Search for the cell housing the specified text and yield its [X, Y] center coordinate. 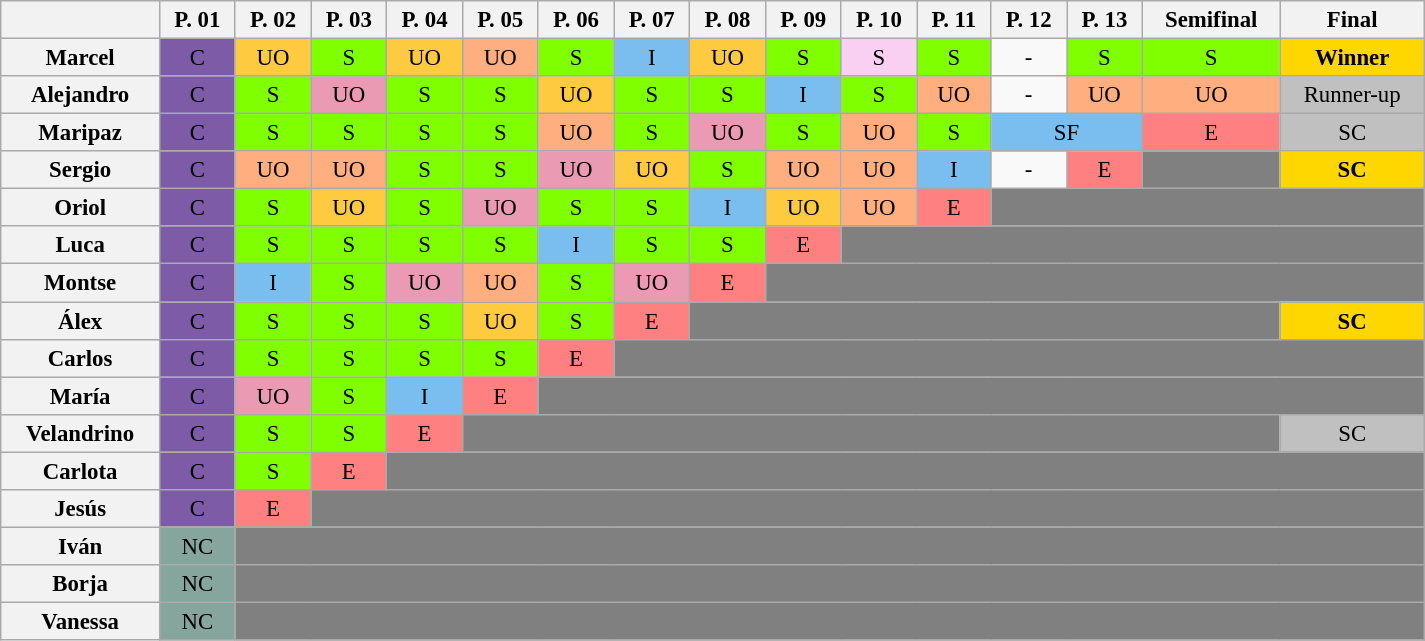
Jesús [80, 509]
P. 10 [879, 20]
P. 11 [954, 20]
Oriol [80, 208]
Alejandro [80, 95]
Álex [80, 321]
SF [1066, 133]
Carlos [80, 358]
P. 07 [652, 20]
Winner [1352, 58]
P. 01 [197, 20]
Iván [80, 546]
Sergio [80, 170]
Runner-up [1352, 95]
P. 06 [576, 20]
P. 09 [803, 20]
P. 05 [500, 20]
Borja [80, 584]
P. 13 [1105, 20]
Marcel [80, 58]
Final [1352, 20]
Luca [80, 245]
P. 03 [349, 20]
P. 08 [728, 20]
Maripaz [80, 133]
Semifinal [1211, 20]
P. 02 [273, 20]
P. 04 [425, 20]
Carlota [80, 471]
P. 12 [1029, 20]
Velandrino [80, 433]
María [80, 396]
Montse [80, 283]
Vanessa [80, 621]
